Return [X, Y] of the center of cell containing provided text 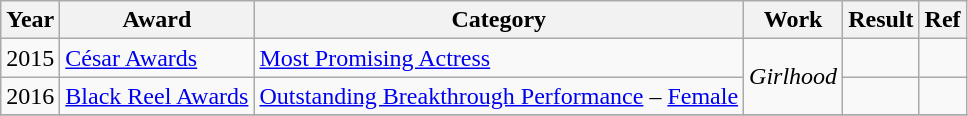
César Awards [157, 58]
Result [881, 20]
2015 [30, 58]
Girlhood [794, 77]
Ref [942, 20]
Most Promising Actress [499, 58]
Work [794, 20]
Award [157, 20]
2016 [30, 96]
Outstanding Breakthrough Performance – Female [499, 96]
Category [499, 20]
Year [30, 20]
Black Reel Awards [157, 96]
